Detect which cell encompasses the target text, then output its (x, y) center coordinate. 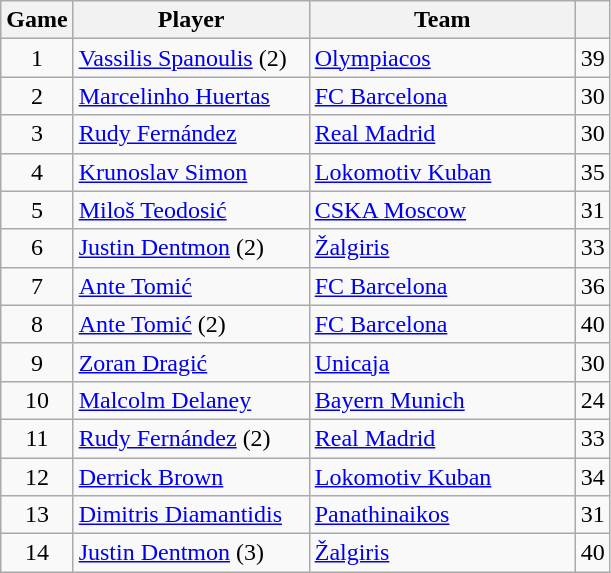
13 (37, 515)
Justin Dentmon (2) (191, 248)
2 (37, 96)
Bayern Munich (442, 400)
Dimitris Diamantidis (191, 515)
Zoran Dragić (191, 362)
CSKA Moscow (442, 210)
Ante Tomić (191, 286)
11 (37, 438)
Justin Dentmon (3) (191, 553)
Krunoslav Simon (191, 172)
Panathinaikos (442, 515)
Player (191, 20)
3 (37, 134)
12 (37, 477)
Unicaja (442, 362)
Ante Tomić (2) (191, 324)
Marcelinho Huertas (191, 96)
6 (37, 248)
Vassilis Spanoulis (2) (191, 58)
Malcolm Delaney (191, 400)
5 (37, 210)
Rudy Fernández (2) (191, 438)
Game (37, 20)
39 (592, 58)
Team (442, 20)
34 (592, 477)
7 (37, 286)
4 (37, 172)
8 (37, 324)
14 (37, 553)
35 (592, 172)
9 (37, 362)
Rudy Fernández (191, 134)
10 (37, 400)
36 (592, 286)
Olympiacos (442, 58)
Derrick Brown (191, 477)
1 (37, 58)
Miloš Teodosić (191, 210)
24 (592, 400)
